Return (x, y) of the center of cell containing provided text 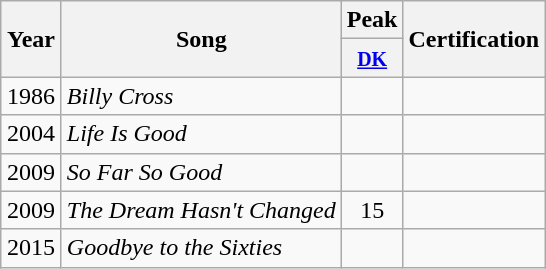
Song (201, 39)
Billy Cross (201, 96)
The Dream Hasn't Changed (201, 210)
DK (372, 58)
So Far So Good (201, 172)
2004 (32, 134)
Certification (474, 39)
Goodbye to the Sixties (201, 248)
1986 (32, 96)
2015 (32, 248)
Year (32, 39)
15 (372, 210)
Life Is Good (201, 134)
Peak (372, 20)
